For the text-containing cell, return its midpoint in (x, y) coordinate format. 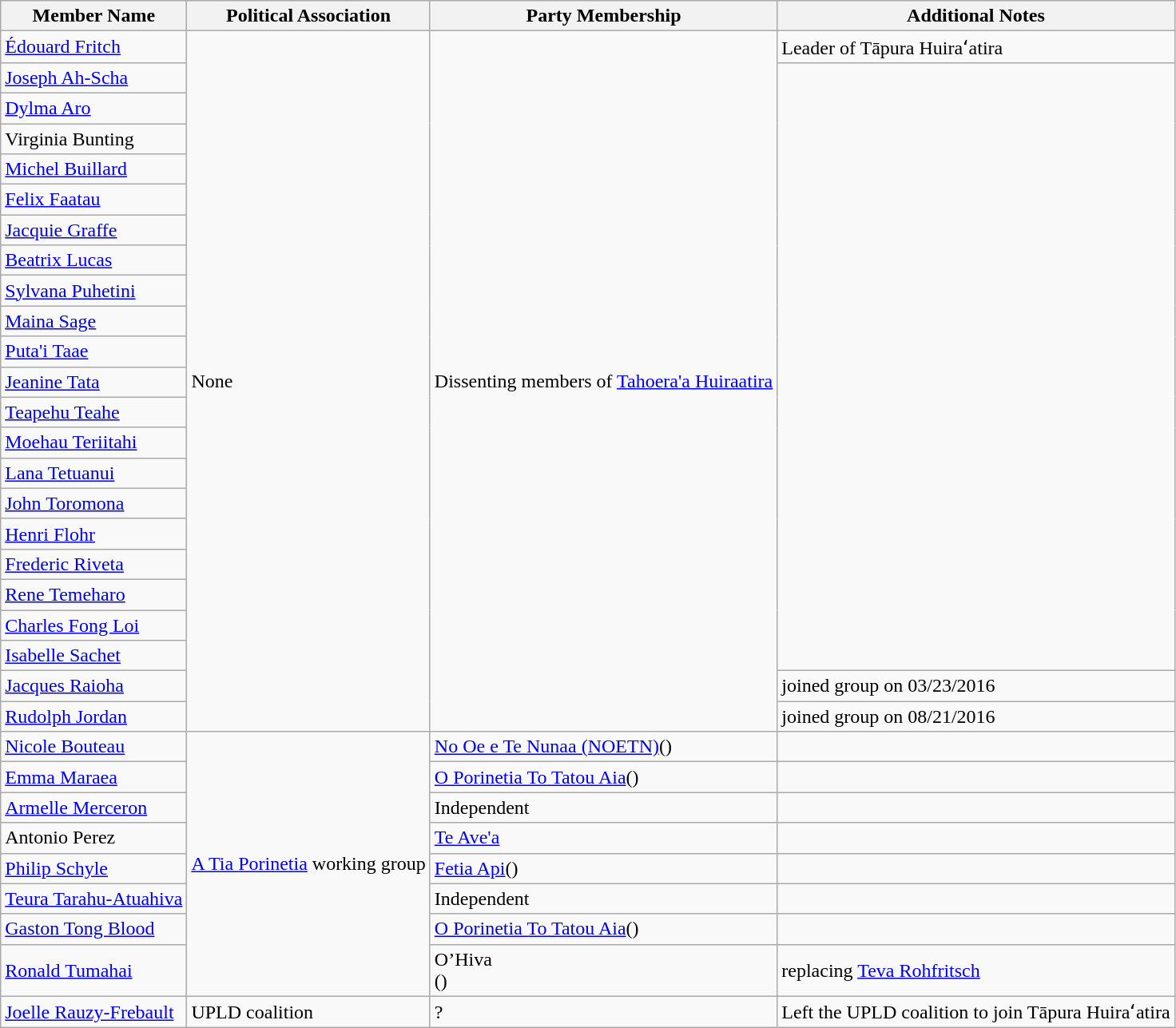
Felix Faatau (94, 200)
John Toromona (94, 503)
No Oe e Te Nunaa (NOETN)() (603, 747)
joined group on 03/23/2016 (976, 686)
A Tia Porinetia working group (308, 864)
Philip Schyle (94, 868)
Rudolph Jordan (94, 716)
Isabelle Sachet (94, 656)
Dylma Aro (94, 108)
Armelle Merceron (94, 808)
Additional Notes (976, 16)
Teapehu Teahe (94, 412)
? (603, 1012)
Leader of Tāpura Huiraʻatira (976, 47)
Puta'i Taae (94, 351)
Left the UPLD coalition to join Tāpura Huiraʻatira (976, 1012)
Ronald Tumahai (94, 970)
Joelle Rauzy-Frebault (94, 1012)
Jacques Raioha (94, 686)
Joseph Ah-Scha (94, 77)
Beatrix Lucas (94, 260)
Emma Maraea (94, 777)
Antonio Perez (94, 838)
Henri Flohr (94, 534)
Te Ave'a (603, 838)
Political Association (308, 16)
Édouard Fritch (94, 47)
Virginia Bunting (94, 138)
UPLD coalition (308, 1012)
replacing Teva Rohfritsch (976, 970)
Rene Temeharo (94, 594)
Charles Fong Loi (94, 625)
Jeanine Tata (94, 382)
Frederic Riveta (94, 564)
joined group on 08/21/2016 (976, 716)
Michel Buillard (94, 169)
Dissenting members of Tahoera'a Huiraatira (603, 382)
Nicole Bouteau (94, 747)
Gaston Tong Blood (94, 929)
Maina Sage (94, 321)
None (308, 382)
Fetia Api() (603, 868)
Member Name (94, 16)
Moehau Teriitahi (94, 443)
Teura Tarahu-Atuahiva (94, 899)
Party Membership (603, 16)
Lana Tetuanui (94, 473)
Jacquie Graffe (94, 230)
Sylvana Puhetini (94, 291)
O’Hiva() (603, 970)
